Output the [X, Y] coordinate of the center of the cell containing the given text.  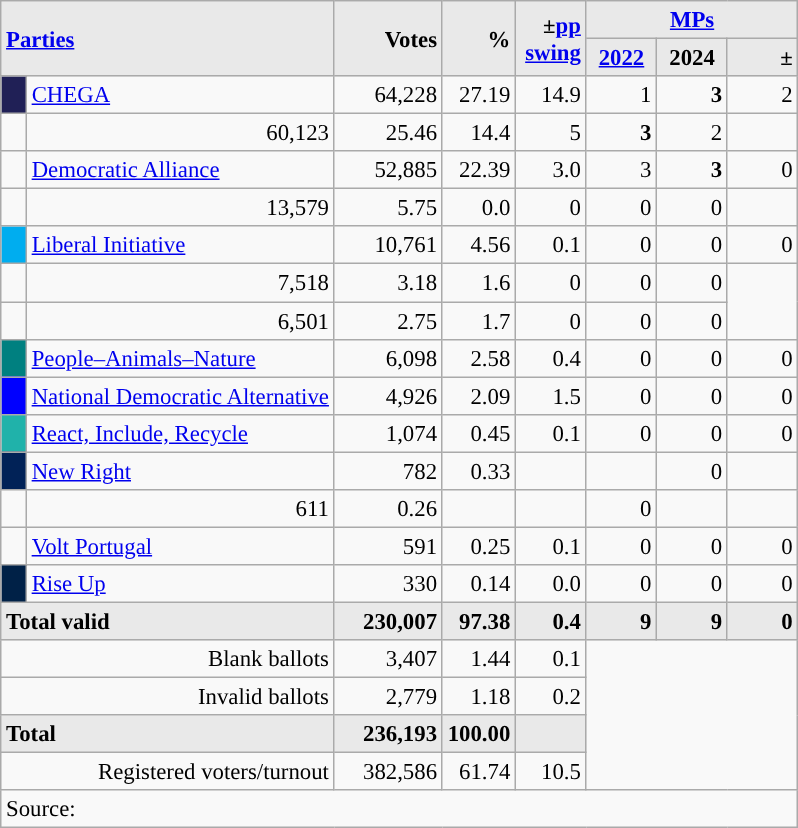
14.9 [552, 95]
382,586 [388, 772]
0.14 [478, 584]
MPs [692, 20]
60,123 [180, 133]
Total [168, 734]
5 [552, 133]
330 [388, 584]
0.25 [478, 546]
Source: [400, 809]
2.58 [478, 358]
10,761 [388, 245]
27.19 [478, 95]
People–Animals–Nature [180, 358]
1.7 [478, 321]
7,518 [180, 283]
25.46 [388, 133]
782 [388, 471]
97.38 [478, 621]
100.00 [478, 734]
0.33 [478, 471]
6,098 [388, 358]
230,007 [388, 621]
National Democratic Alternative [180, 396]
CHEGA [180, 95]
Blank ballots [168, 659]
React, Include, Recycle [180, 433]
61.74 [478, 772]
2,779 [388, 697]
1.6 [478, 283]
1,074 [388, 433]
1.5 [552, 396]
2.75 [388, 321]
13,579 [180, 208]
% [478, 38]
6,501 [180, 321]
22.39 [478, 170]
0.45 [478, 433]
3.18 [388, 283]
Democratic Alliance [180, 170]
±pp swing [552, 38]
Rise Up [180, 584]
1.18 [478, 697]
10.5 [552, 772]
New Right [180, 471]
14.4 [478, 133]
Liberal Initiative [180, 245]
Votes [388, 38]
2022 [622, 58]
Volt Portugal [180, 546]
2024 [692, 58]
1 [622, 95]
611 [180, 509]
0.2 [552, 697]
Parties [168, 38]
3.0 [552, 170]
Invalid ballots [168, 697]
2.09 [478, 396]
591 [388, 546]
236,193 [388, 734]
0.26 [388, 509]
± [762, 58]
4,926 [388, 396]
Registered voters/turnout [168, 772]
Total valid [168, 621]
5.75 [388, 208]
4.56 [478, 245]
3,407 [388, 659]
1.44 [478, 659]
64,228 [388, 95]
52,885 [388, 170]
